Determine the (X, Y) coordinate at the center of the cell enclosing the given text.  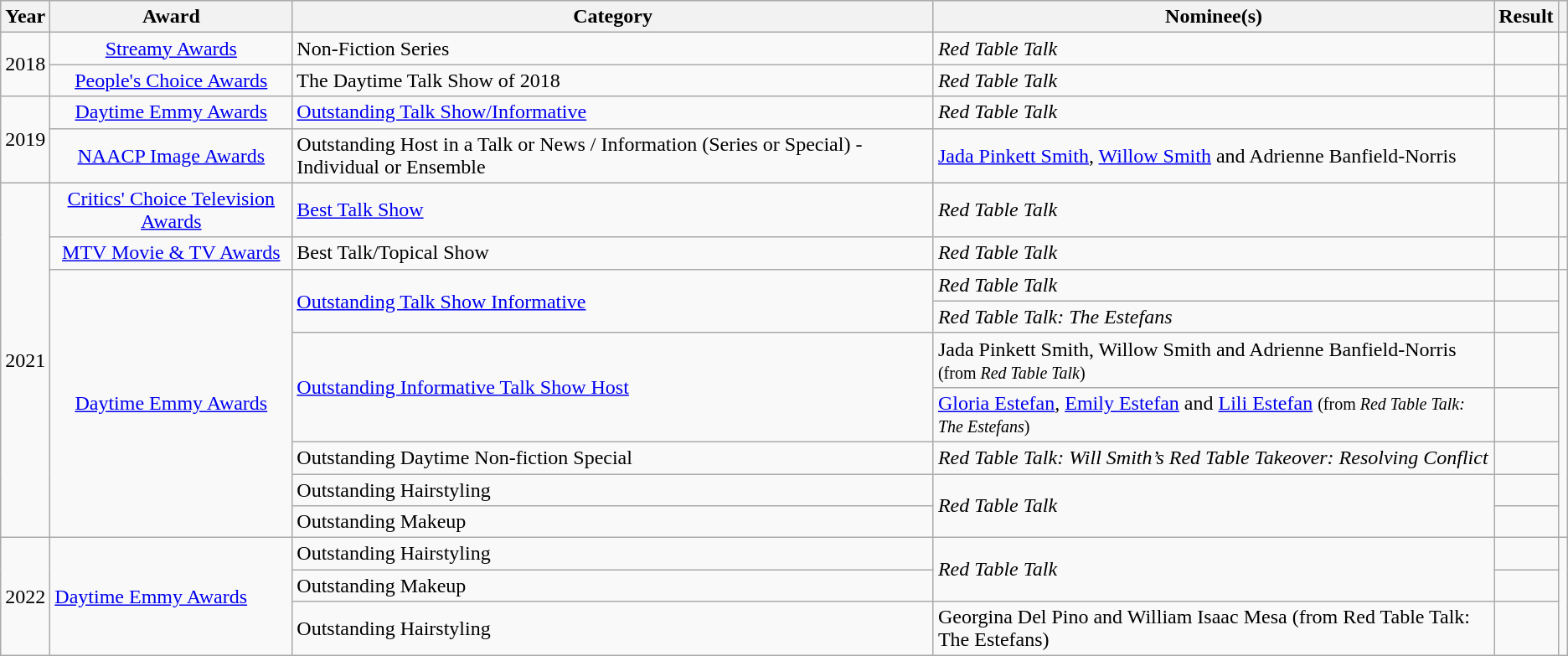
Outstanding Host in a Talk or News / Information (Series or Special) - Individual or Ensemble (613, 156)
Year (25, 17)
Non-Fiction Series (613, 49)
Red Table Talk: Will Smith’s Red Table Takeover: Resolving Conflict (1213, 457)
Outstanding Talk Show Informative (613, 301)
Gloria Estefan, Emily Estefan and Lili Estefan (from Red Table Talk: The Estefans) (1213, 414)
Jada Pinkett Smith, Willow Smith and Adrienne Banfield-Norris (from Red Table Talk) (1213, 360)
Best Talk/Topical Show (613, 253)
Nominee(s) (1213, 17)
Category (613, 17)
Outstanding Informative Talk Show Host (613, 387)
2019 (25, 139)
Result (1526, 17)
People's Choice Awards (171, 80)
NAACP Image Awards (171, 156)
Outstanding Daytime Non-fiction Special (613, 457)
Red Table Talk: The Estefans (1213, 317)
Georgina Del Pino and William Isaac Mesa (from Red Table Talk: The Estefans) (1213, 628)
Award (171, 17)
The Daytime Talk Show of 2018 (613, 80)
MTV Movie & TV Awards (171, 253)
Streamy Awards (171, 49)
2021 (25, 360)
2018 (25, 65)
Critics' Choice Television Awards (171, 209)
2022 (25, 597)
Outstanding Talk Show/Informative (613, 112)
Jada Pinkett Smith, Willow Smith and Adrienne Banfield-Norris (1213, 156)
Best Talk Show (613, 209)
